Scan for the cell matching the given text and deliver its [X, Y] coordinate at center. 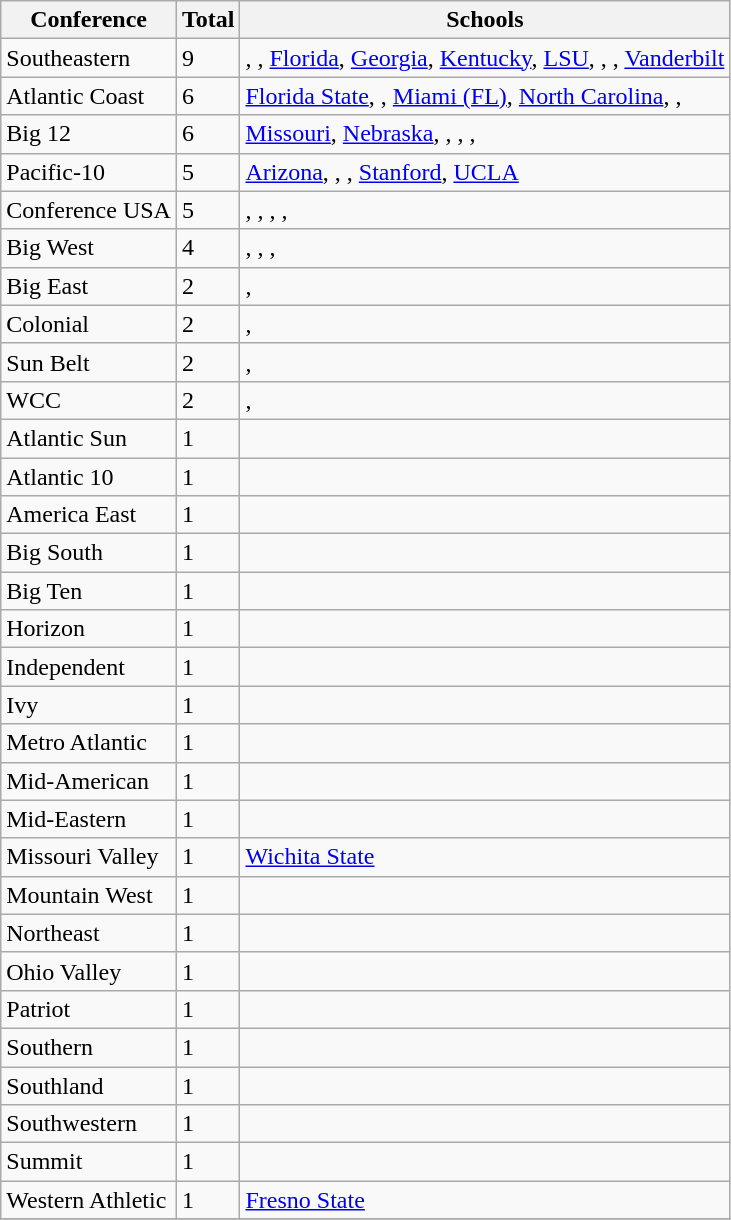
Metro Atlantic [89, 743]
Big South [89, 553]
Total [208, 20]
Southland [89, 1085]
, , , , [485, 210]
Western Athletic [89, 1200]
Big West [89, 248]
9 [208, 58]
Big Ten [89, 591]
4 [208, 248]
Atlantic 10 [89, 477]
Mountain West [89, 895]
Mid-American [89, 781]
Summit [89, 1162]
Pacific-10 [89, 172]
Wichita State [485, 857]
Atlantic Sun [89, 438]
Northeast [89, 933]
Conference USA [89, 210]
Independent [89, 667]
Arizona, , , Stanford, UCLA [485, 172]
Horizon [89, 629]
Ivy [89, 705]
, , , [485, 248]
Colonial [89, 324]
Southwestern [89, 1124]
Southeastern [89, 58]
Ohio Valley [89, 971]
Missouri, Nebraska, , , , [485, 134]
Schools [485, 20]
America East [89, 515]
Missouri Valley [89, 857]
Patriot [89, 1009]
Atlantic Coast [89, 96]
Big East [89, 286]
Florida State, , Miami (FL), North Carolina, , [485, 96]
, , Florida, Georgia, Kentucky, LSU, , , Vanderbilt [485, 58]
Mid-Eastern [89, 819]
Fresno State [485, 1200]
Big 12 [89, 134]
Sun Belt [89, 362]
WCC [89, 400]
Southern [89, 1047]
Conference [89, 20]
